From the cell containing the given text, extract its center point as [X, Y] coordinate. 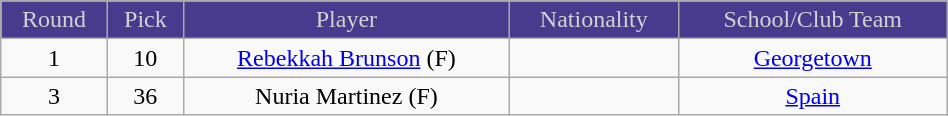
Georgetown [812, 58]
Pick [145, 20]
10 [145, 58]
Rebekkah Brunson (F) [346, 58]
36 [145, 96]
3 [54, 96]
Spain [812, 96]
Nationality [594, 20]
Nuria Martinez (F) [346, 96]
Round [54, 20]
1 [54, 58]
School/Club Team [812, 20]
Player [346, 20]
